Return the [X, Y] coordinate for the center point of the cell that contains the specified text.  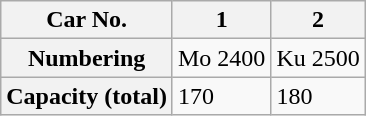
Capacity (total) [87, 96]
Numbering [87, 58]
170 [221, 96]
Car No. [87, 20]
2 [318, 20]
1 [221, 20]
180 [318, 96]
Mo 2400 [221, 58]
Ku 2500 [318, 58]
